For the text-containing cell, return its midpoint in [X, Y] coordinate format. 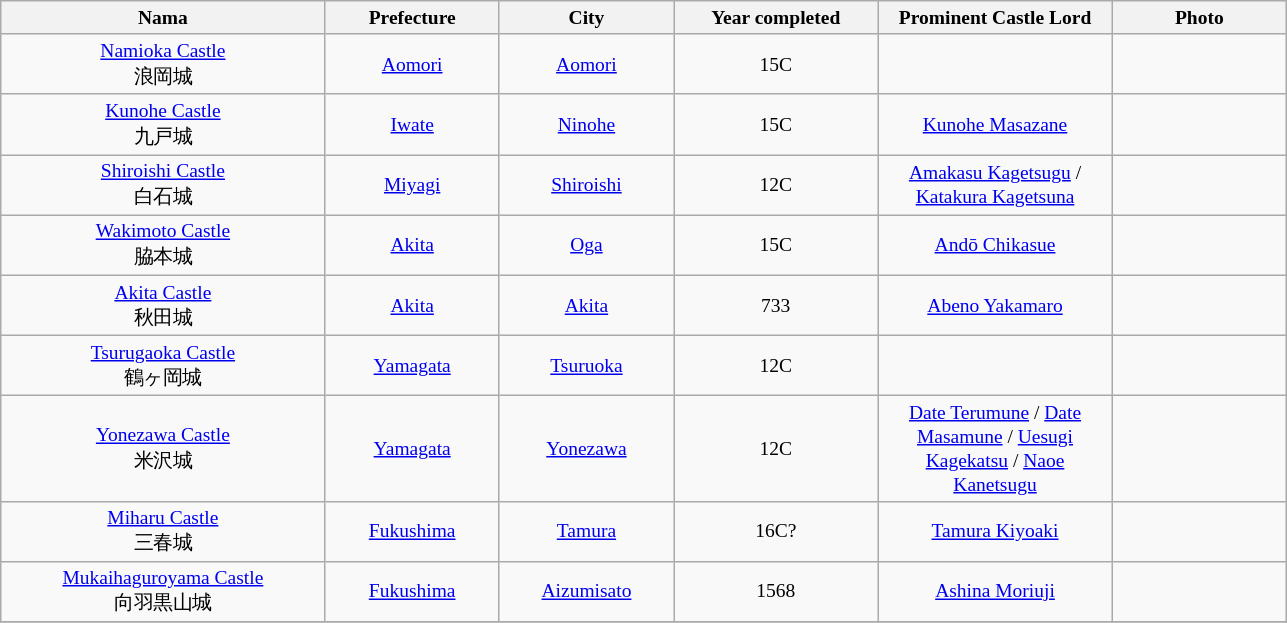
1568 [776, 591]
16C? [776, 531]
Amakasu Kagetsugu / Katakura Kagetsuna [995, 185]
Photo [1199, 18]
Mukaihaguroyama Castle向羽黒山城 [163, 591]
Kunohe Masazane [995, 124]
Shiroishi [586, 185]
Tamura [586, 531]
City [586, 18]
Wakimoto Castle脇本城 [163, 245]
Prominent Castle Lord [995, 18]
Namioka Castle浪岡城 [163, 64]
Aizumisato [586, 591]
Akita Castle秋田城 [163, 305]
Ashina Moriuji [995, 591]
733 [776, 305]
Tsuruoka [586, 365]
Shiroishi Castle白石城 [163, 185]
Andō Chikasue [995, 245]
Yonezawa [586, 448]
Ninohe [586, 124]
Prefecture [412, 18]
Nama [163, 18]
Abeno Yakamaro [995, 305]
Tamura Kiyoaki [995, 531]
Kunohe Castle九戸城 [163, 124]
Miyagi [412, 185]
Oga [586, 245]
Date Terumune / Date Masamune / Uesugi Kagekatsu / Naoe Kanetsugu [995, 448]
Tsurugaoka Castle鶴ヶ岡城 [163, 365]
Miharu Castle三春城 [163, 531]
Yonezawa Castle米沢城 [163, 448]
Iwate [412, 124]
Year completed [776, 18]
